Pinpoint the cell where the given text exists, returning its (X, Y) midpoint coordinate. 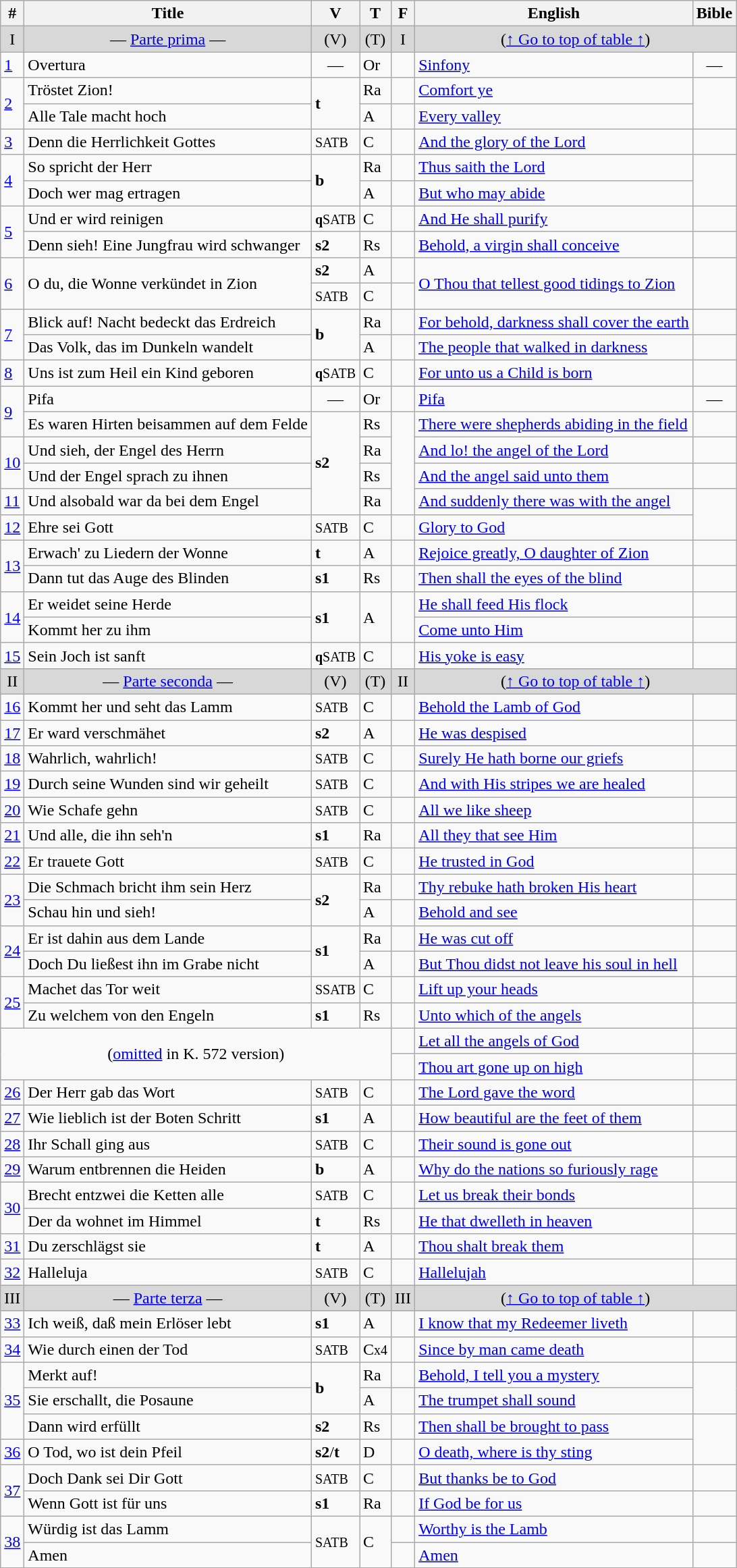
14 (12, 617)
V (335, 13)
So spricht der Herr (168, 167)
Und alsobald war da bei dem Engel (168, 502)
O du, die Wonne verkündet in Zion (168, 283)
English (554, 13)
— Parte terza — (168, 1298)
But thanks be to God (554, 1478)
27 (12, 1118)
28 (12, 1144)
Ich weiß, daß mein Erlöser lebt (168, 1324)
10 (12, 463)
Du zerschlägst sie (168, 1247)
38 (12, 1542)
Er ist dahin aus dem Lande (168, 938)
8 (12, 373)
— Parte prima — (168, 39)
Unto which of the angels (554, 1015)
Die Schmach bricht ihm sein Herz (168, 887)
Thy rebuke hath broken His heart (554, 887)
Schau hin und sieh! (168, 913)
Rejoice greatly, O daughter of Zion (554, 553)
Ehre sei Gott (168, 527)
21 (12, 836)
Denn die Herrlichkeit Gottes (168, 142)
Durch seine Wunden sind wir geheilt (168, 784)
Er trauete Gott (168, 861)
How beautiful are the feet of them (554, 1118)
Behold and see (554, 913)
Then shall the eyes of the blind (554, 578)
Bible (714, 13)
Let us break their bonds (554, 1195)
13 (12, 566)
Kommt her zu ihm (168, 630)
I know that my Redeemer liveth (554, 1324)
Merkt auf! (168, 1375)
He that dwelleth in heaven (554, 1221)
The Lord gave the word (554, 1092)
Brecht entzwei die Ketten alle (168, 1195)
If God be for us (554, 1503)
Das Volk, das im Dunkeln wandelt (168, 348)
Comfort ye (554, 90)
23 (12, 900)
11 (12, 502)
17 (12, 732)
The people that walked in darkness (554, 348)
His yoke is easy (554, 655)
D (375, 1452)
Würdig ist das Lamm (168, 1529)
Denn sieh! Eine Jungfrau wird schwanger (168, 244)
Er ward verschmähet (168, 732)
Wie lieblich ist der Boten Schritt (168, 1118)
Der Herr gab das Wort (168, 1092)
But Thou didst not leave his soul in hell (554, 964)
— Parte seconda — (168, 681)
Hallelujah (554, 1272)
Thou shalt break them (554, 1247)
# (12, 13)
33 (12, 1324)
Er weidet seine Herde (168, 604)
And He shall purify (554, 219)
Kommt her und seht das Lamm (168, 707)
15 (12, 655)
And the glory of the Lord (554, 142)
And suddenly there was with the angel (554, 502)
1 (12, 65)
Title (168, 13)
Doch wer mag ertragen (168, 193)
And the angel said unto them (554, 476)
Alle Tale macht hoch (168, 116)
Warum entbrennen die Heiden (168, 1170)
All we like sheep (554, 810)
And with His stripes we are healed (554, 784)
Wie Schafe gehn (168, 810)
Und alle, die ihn seh'n (168, 836)
Overtura (168, 65)
Der da wohnet im Himmel (168, 1221)
There were shepherds abiding in the field (554, 425)
7 (12, 335)
Since by man came death (554, 1349)
All they that see Him (554, 836)
Und er wird reinigen (168, 219)
Glory to God (554, 527)
Dann tut das Auge des Blinden (168, 578)
16 (12, 707)
Wahrlich, wahrlich! (168, 759)
19 (12, 784)
24 (12, 951)
Dann wird erfüllt (168, 1426)
Machet das Tor weit (168, 990)
Every valley (554, 116)
Doch Dank sei Dir Gott (168, 1478)
Blick auf! Nacht bedeckt das Erdreich (168, 322)
35 (12, 1401)
9 (12, 412)
For unto us a Child is born (554, 373)
26 (12, 1092)
30 (12, 1208)
18 (12, 759)
O death, where is thy sting (554, 1452)
22 (12, 861)
For behold, darkness shall cover the earth (554, 322)
Behold the Lamb of God (554, 707)
Why do the nations so furiously rage (554, 1170)
Es waren Hirten beisammen auf dem Felde (168, 425)
He was cut off (554, 938)
32 (12, 1272)
Cx4 (375, 1349)
He trusted in God (554, 861)
Und der Engel sprach zu ihnen (168, 476)
Lift up your heads (554, 990)
6 (12, 283)
Their sound is gone out (554, 1144)
Zu welchem von den Engeln (168, 1015)
3 (12, 142)
(omitted in K. 572 version) (196, 1054)
Halleluja (168, 1272)
Thou art gone up on high (554, 1066)
Und sieh, der Engel des Herrn (168, 450)
O Thou that tellest good tidings to Zion (554, 283)
12 (12, 527)
25 (12, 1002)
Surely He hath borne our griefs (554, 759)
Behold, I tell you a mystery (554, 1375)
31 (12, 1247)
Behold, a virgin shall conceive (554, 244)
Worthy is the Lamb (554, 1529)
29 (12, 1170)
34 (12, 1349)
Ihr Schall ging aus (168, 1144)
SSATB (335, 990)
Sein Joch ist sanft (168, 655)
He shall feed His flock (554, 604)
Come unto Him (554, 630)
Tröstet Zion! (168, 90)
Sie erschallt, die Posaune (168, 1401)
Doch Du ließest ihn im Grabe nicht (168, 964)
Wie durch einen der Tod (168, 1349)
5 (12, 232)
36 (12, 1452)
4 (12, 180)
20 (12, 810)
And lo! the angel of the Lord (554, 450)
The trumpet shall sound (554, 1401)
F (404, 13)
Then shall be brought to pass (554, 1426)
s2/t (335, 1452)
Let all the angels of God (554, 1041)
Sinfony (554, 65)
2 (12, 103)
Thus saith the Lord (554, 167)
Uns ist zum Heil ein Kind geboren (168, 373)
Erwach' zu Liedern der Wonne (168, 553)
Wenn Gott ist für uns (168, 1503)
O Tod, wo ist dein Pfeil (168, 1452)
He was despised (554, 732)
T (375, 13)
But who may abide (554, 193)
37 (12, 1490)
